Capture the cell that displays the provided text and extract its [x, y] central coordinate. 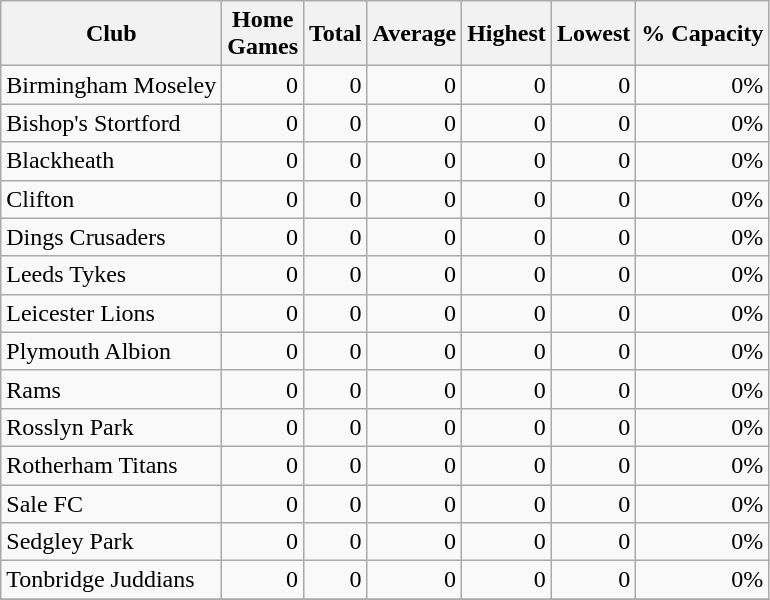
Bishop's Stortford [112, 123]
Sale FC [112, 503]
Average [414, 34]
Blackheath [112, 161]
Sedgley Park [112, 542]
Rotherham Titans [112, 465]
Total [336, 34]
Rams [112, 389]
% Capacity [702, 34]
Clifton [112, 199]
Tonbridge Juddians [112, 580]
Leicester Lions [112, 313]
Highest [507, 34]
Plymouth Albion [112, 351]
Leeds Tykes [112, 275]
Rosslyn Park [112, 427]
Lowest [593, 34]
Club [112, 34]
Dings Crusaders [112, 237]
HomeGames [263, 34]
Birmingham Moseley [112, 85]
